Identify which cell holds the provided text, then report its [X, Y] central coordinate. 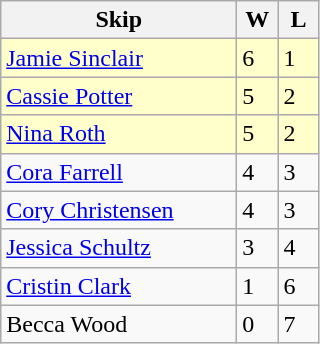
7 [298, 324]
Cristin Clark [119, 286]
W [258, 20]
Jamie Sinclair [119, 58]
Cora Farrell [119, 172]
0 [258, 324]
Cory Christensen [119, 210]
Cassie Potter [119, 96]
Becca Wood [119, 324]
L [298, 20]
Nina Roth [119, 134]
Skip [119, 20]
Jessica Schultz [119, 248]
